Scan for the cell matching the given text and deliver its [X, Y] coordinate at center. 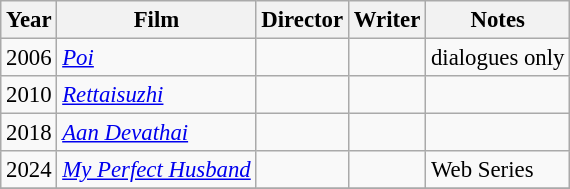
2018 [29, 133]
2024 [29, 170]
Year [29, 20]
My Perfect Husband [156, 170]
Aan Devathai [156, 133]
dialogues only [498, 58]
2006 [29, 58]
2010 [29, 95]
Rettaisuzhi [156, 95]
Director [302, 20]
Writer [386, 20]
Web Series [498, 170]
Notes [498, 20]
Poi [156, 58]
Film [156, 20]
